Return [x, y] of the center of cell containing provided text 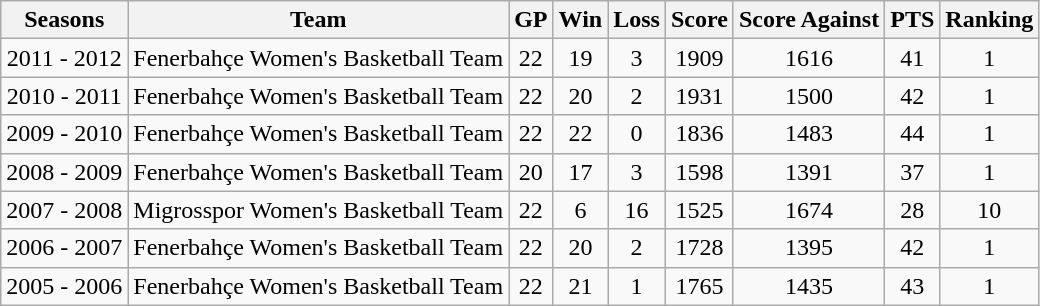
43 [912, 286]
Loss [637, 20]
1395 [808, 248]
Team [318, 20]
28 [912, 210]
1765 [699, 286]
6 [580, 210]
2010 - 2011 [64, 96]
1391 [808, 172]
21 [580, 286]
2009 - 2010 [64, 134]
1931 [699, 96]
16 [637, 210]
37 [912, 172]
2005 - 2006 [64, 286]
1435 [808, 286]
17 [580, 172]
1598 [699, 172]
GP [531, 20]
Win [580, 20]
Ranking [990, 20]
10 [990, 210]
1909 [699, 58]
1836 [699, 134]
0 [637, 134]
Score Against [808, 20]
1728 [699, 248]
19 [580, 58]
1616 [808, 58]
2011 - 2012 [64, 58]
1674 [808, 210]
2007 - 2008 [64, 210]
Migrosspor Women's Basketball Team [318, 210]
Score [699, 20]
PTS [912, 20]
1525 [699, 210]
41 [912, 58]
1500 [808, 96]
44 [912, 134]
1483 [808, 134]
2006 - 2007 [64, 248]
Seasons [64, 20]
2008 - 2009 [64, 172]
